For the text-containing cell, return its midpoint in [x, y] coordinate format. 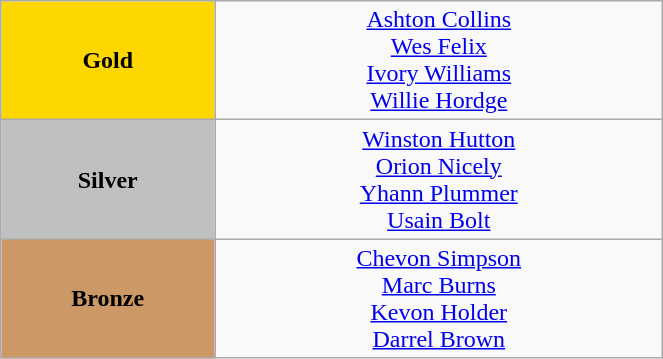
Silver [108, 180]
Ashton CollinsWes FelixIvory WilliamsWillie Hordge [439, 60]
Gold [108, 60]
Bronze [108, 298]
Winston HuttonOrion NicelyYhann PlummerUsain Bolt [439, 180]
Chevon SimpsonMarc BurnsKevon HolderDarrel Brown [439, 298]
